Identify which cell holds the provided text, then report its [X, Y] central coordinate. 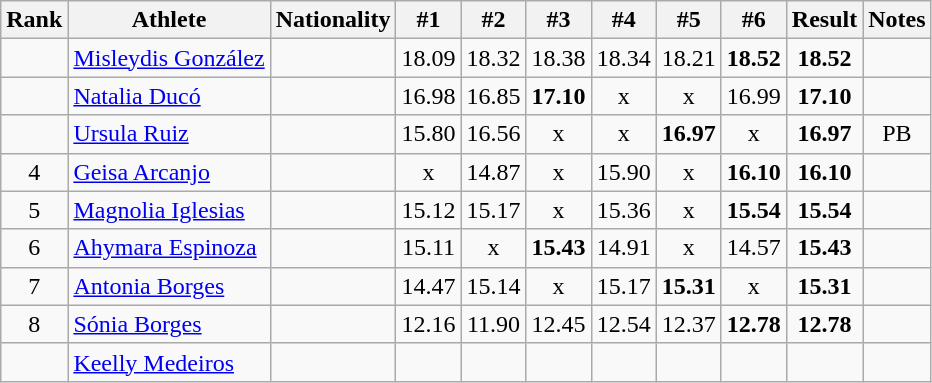
Ahymara Espinoza [169, 248]
18.38 [558, 58]
15.12 [428, 210]
#5 [688, 20]
16.98 [428, 96]
Notes [897, 20]
16.85 [494, 96]
Antonia Borges [169, 286]
Rank [34, 20]
15.80 [428, 134]
#4 [624, 20]
Natalia Ducó [169, 96]
14.87 [494, 172]
14.57 [754, 248]
14.47 [428, 286]
18.34 [624, 58]
14.91 [624, 248]
8 [34, 324]
12.37 [688, 324]
Result [824, 20]
15.14 [494, 286]
Athlete [169, 20]
18.32 [494, 58]
18.21 [688, 58]
Magnolia Iglesias [169, 210]
4 [34, 172]
#2 [494, 20]
15.11 [428, 248]
6 [34, 248]
Geisa Arcanjo [169, 172]
7 [34, 286]
#6 [754, 20]
15.36 [624, 210]
PB [897, 134]
16.56 [494, 134]
12.45 [558, 324]
12.16 [428, 324]
Keelly Medeiros [169, 362]
11.90 [494, 324]
Misleydis González [169, 58]
#1 [428, 20]
18.09 [428, 58]
Ursula Ruiz [169, 134]
5 [34, 210]
#3 [558, 20]
16.99 [754, 96]
Sónia Borges [169, 324]
12.54 [624, 324]
Nationality [333, 20]
15.90 [624, 172]
